Capture the cell that displays the provided text and extract its (X, Y) central coordinate. 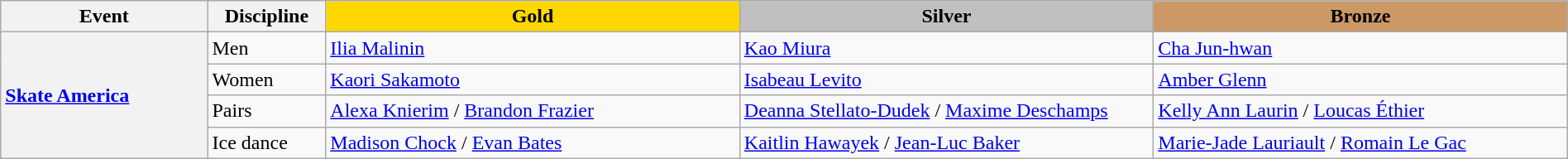
Skate America (104, 95)
Amber Glenn (1360, 79)
Ilia Malinin (533, 48)
Kelly Ann Laurin / Loucas Éthier (1360, 111)
Marie-Jade Lauriault / Romain Le Gac (1360, 142)
Discipline (266, 17)
Isabeau Levito (946, 79)
Ice dance (266, 142)
Kao Miura (946, 48)
Gold (533, 17)
Event (104, 17)
Alexa Knierim / Brandon Frazier (533, 111)
Bronze (1360, 17)
Kaori Sakamoto (533, 79)
Deanna Stellato-Dudek / Maxime Deschamps (946, 111)
Men (266, 48)
Silver (946, 17)
Pairs (266, 111)
Madison Chock / Evan Bates (533, 142)
Women (266, 79)
Cha Jun-hwan (1360, 48)
Kaitlin Hawayek / Jean-Luc Baker (946, 142)
